Determine the [x, y] coordinate at the center of the cell enclosing the given text.  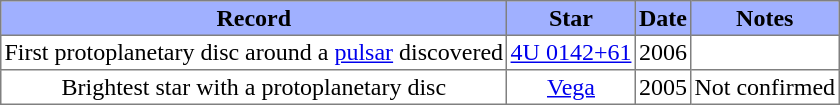
Not confirmed [765, 87]
2006 [663, 52]
2005 [663, 87]
Notes [765, 18]
Date [663, 18]
Vega [571, 87]
4U 0142+61 [571, 52]
Star [571, 18]
First protoplanetary disc around a pulsar discovered [254, 52]
Record [254, 18]
Brightest star with a protoplanetary disc [254, 87]
